Return [X, Y] of the center of cell containing provided text 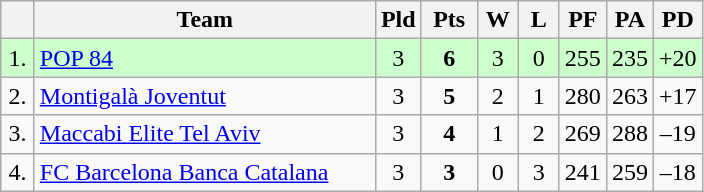
–18 [678, 172]
Pld [398, 20]
269 [582, 134]
6 [449, 58]
263 [630, 96]
288 [630, 134]
3. [18, 134]
1. [18, 58]
2. [18, 96]
PF [582, 20]
L [538, 20]
259 [630, 172]
Maccabi Elite Tel Aviv [204, 134]
255 [582, 58]
235 [630, 58]
4. [18, 172]
280 [582, 96]
+17 [678, 96]
241 [582, 172]
+20 [678, 58]
POP 84 [204, 58]
Team [204, 20]
PD [678, 20]
PA [630, 20]
4 [449, 134]
Pts [449, 20]
5 [449, 96]
Montigalà Joventut [204, 96]
W [498, 20]
FC Barcelona Banca Catalana [204, 172]
–19 [678, 134]
